Locate the cell with the specified text and output its [X, Y] center coordinate. 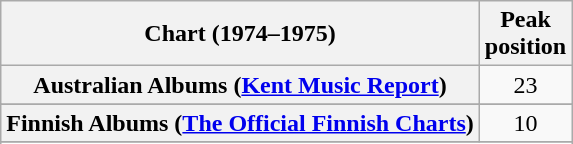
10 [525, 123]
Chart (1974–1975) [240, 34]
23 [525, 85]
Australian Albums (Kent Music Report) [240, 85]
Finnish Albums (The Official Finnish Charts) [240, 123]
Peakposition [525, 34]
